Determine the (X, Y) coordinate at the center of the cell enclosing the given text.  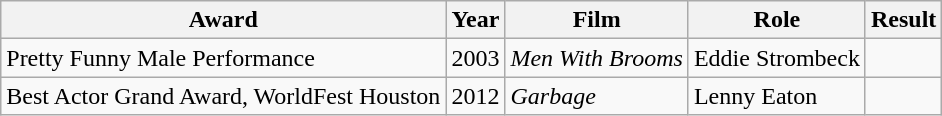
Film (596, 20)
Role (776, 20)
Pretty Funny Male Performance (224, 58)
Eddie Strombeck (776, 58)
Best Actor Grand Award, WorldFest Houston (224, 96)
Lenny Eaton (776, 96)
Award (224, 20)
2012 (476, 96)
2003 (476, 58)
Garbage (596, 96)
Men With Brooms (596, 58)
Result (903, 20)
Year (476, 20)
